Search for the cell housing the specified text and yield its [x, y] center coordinate. 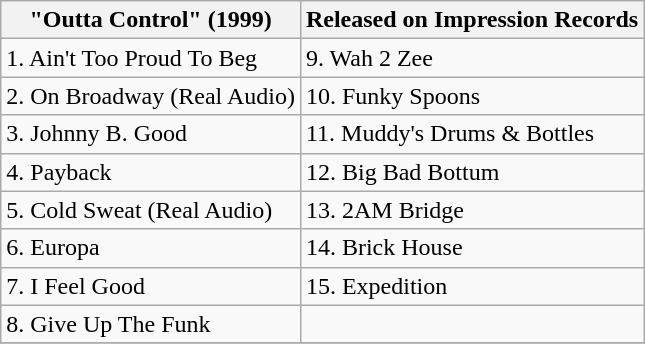
11. Muddy's Drums & Bottles [472, 134]
6. Europa [151, 248]
14. Brick House [472, 248]
Released on Impression Records [472, 20]
10. Funky Spoons [472, 96]
2. On Broadway (Real Audio) [151, 96]
3. Johnny B. Good [151, 134]
7. I Feel Good [151, 286]
1. Ain't Too Proud To Beg [151, 58]
4. Payback [151, 172]
"Outta Control" (1999) [151, 20]
13. 2AM Bridge [472, 210]
8. Give Up The Funk [151, 324]
15. Expedition [472, 286]
9. Wah 2 Zee [472, 58]
5. Cold Sweat (Real Audio) [151, 210]
12. Big Bad Bottum [472, 172]
